Scan for the cell matching the given text and deliver its (x, y) coordinate at center. 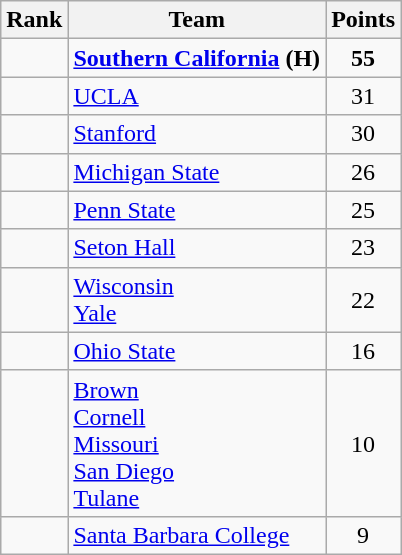
Southern California (H) (197, 58)
UCLA (197, 96)
Team (197, 20)
55 (364, 58)
Penn State (197, 210)
Santa Barbara College (197, 535)
22 (364, 300)
30 (364, 134)
16 (364, 351)
10 (364, 443)
31 (364, 96)
WisconsinYale (197, 300)
25 (364, 210)
Points (364, 20)
Stanford (197, 134)
9 (364, 535)
Ohio State (197, 351)
BrownCornellMissouriSan DiegoTulane (197, 443)
Michigan State (197, 172)
23 (364, 248)
26 (364, 172)
Rank (34, 20)
Seton Hall (197, 248)
